Return (X, Y) of the center of cell containing provided text 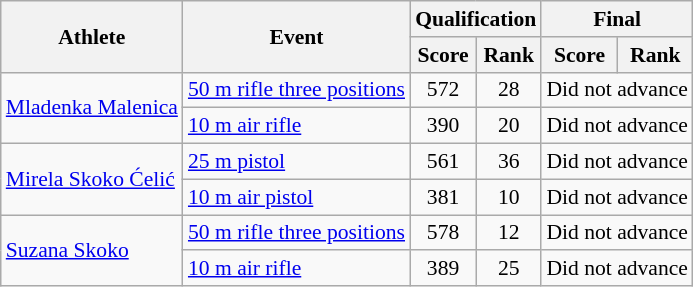
381 (443, 197)
Suzana Skoko (92, 250)
25 (508, 269)
Athlete (92, 36)
Event (296, 36)
Final (617, 19)
389 (443, 269)
28 (508, 90)
Mladenka Malenica (92, 108)
561 (443, 162)
572 (443, 90)
578 (443, 233)
25 m pistol (296, 162)
Qualification (476, 19)
10 m air pistol (296, 197)
36 (508, 162)
10 (508, 197)
Mirela Skoko Ćelić (92, 180)
390 (443, 126)
20 (508, 126)
12 (508, 233)
